Scan for the cell matching the given text and deliver its (X, Y) coordinate at center. 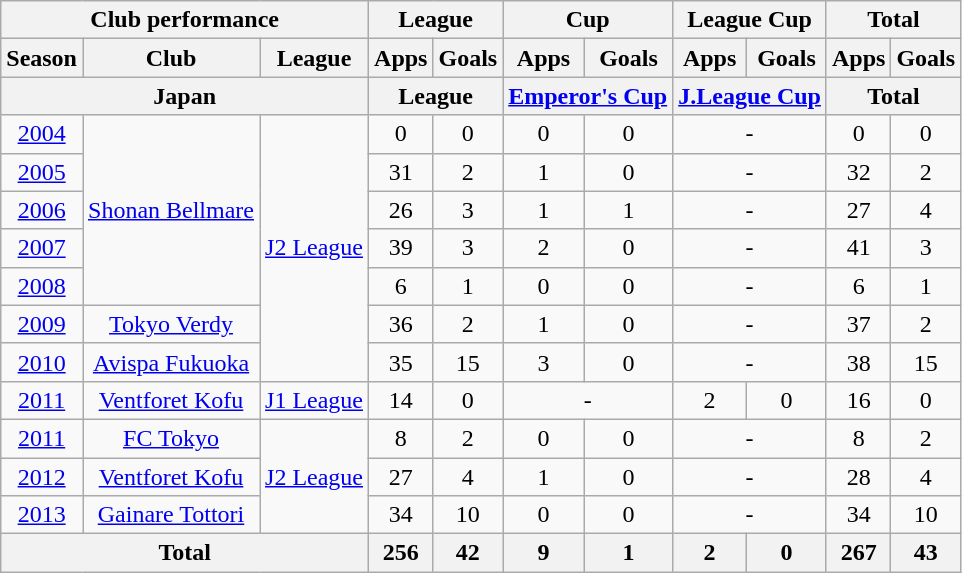
43 (926, 553)
Club performance (185, 20)
2006 (42, 210)
Club (170, 58)
28 (858, 477)
14 (401, 400)
Cup (588, 20)
Shonan Bellmare (170, 210)
39 (401, 248)
41 (858, 248)
2009 (42, 324)
36 (401, 324)
2004 (42, 134)
2010 (42, 362)
2007 (42, 248)
26 (401, 210)
38 (858, 362)
16 (858, 400)
32 (858, 172)
31 (401, 172)
35 (401, 362)
J.League Cup (750, 96)
2008 (42, 286)
2012 (42, 477)
42 (468, 553)
9 (544, 553)
2013 (42, 515)
267 (858, 553)
Season (42, 58)
Tokyo Verdy (170, 324)
Emperor's Cup (588, 96)
Japan (185, 96)
Gainare Tottori (170, 515)
FC Tokyo (170, 438)
League Cup (750, 20)
2005 (42, 172)
37 (858, 324)
J1 League (314, 400)
Avispa Fukuoka (170, 362)
256 (401, 553)
